Output the (X, Y) coordinate of the center of the cell containing the given text.  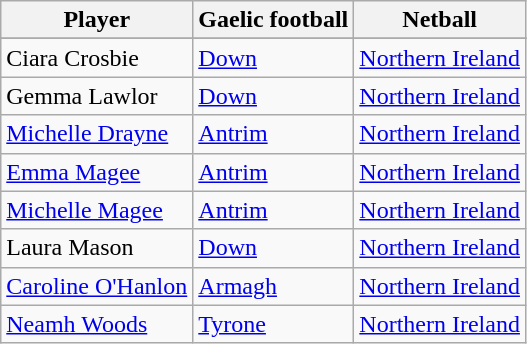
Tyrone (274, 324)
Michelle Drayne (97, 134)
Netball (440, 20)
Player (97, 20)
Neamh Woods (97, 324)
Ciara Crosbie (97, 58)
Michelle Magee (97, 210)
Laura Mason (97, 248)
Gemma Lawlor (97, 96)
Armagh (274, 286)
Caroline O'Hanlon (97, 286)
Emma Magee (97, 172)
Gaelic football (274, 20)
